Determine the [X, Y] coordinate at the center of the cell enclosing the given text.  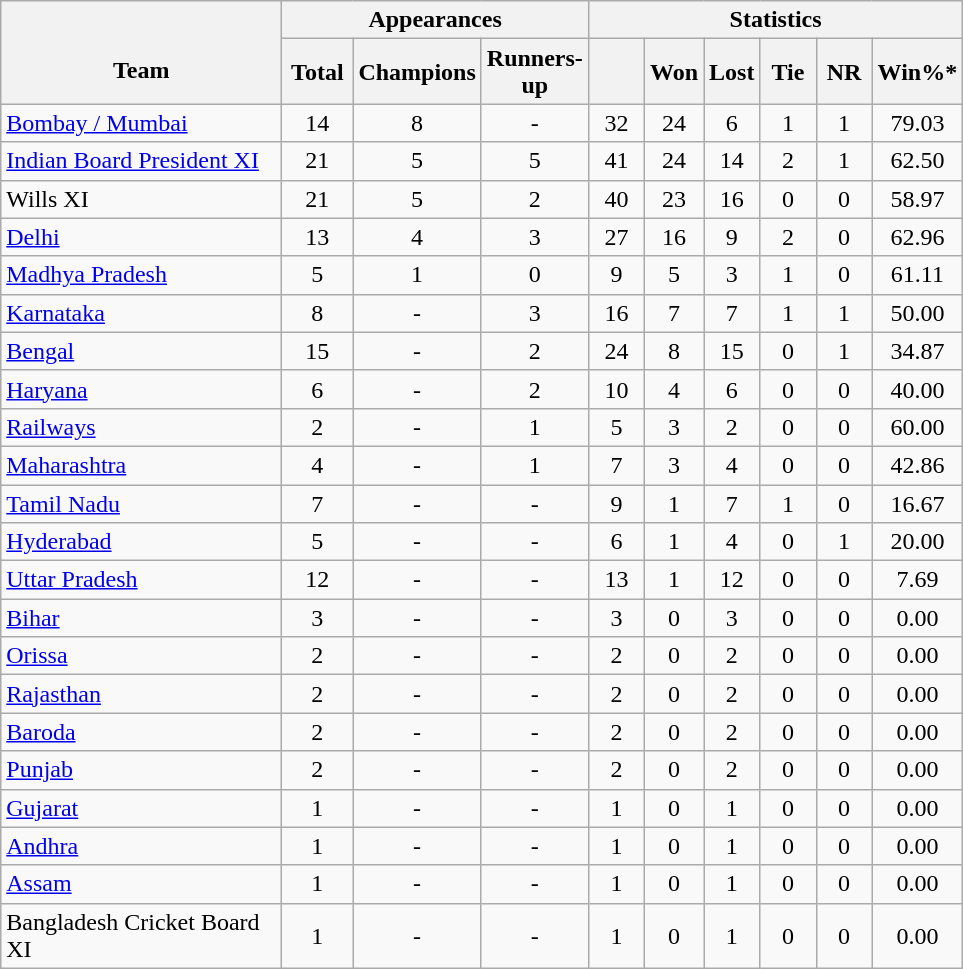
Total [318, 72]
Lost [732, 72]
Assam [142, 884]
Andhra [142, 846]
41 [616, 161]
10 [616, 389]
Indian Board President XI [142, 161]
Bombay / Mumbai [142, 123]
40 [616, 199]
61.11 [918, 275]
62.50 [918, 161]
Hyderabad [142, 542]
Bangladesh Cricket Board XI [142, 936]
Champions [417, 72]
Won [674, 72]
Karnataka [142, 313]
Haryana [142, 389]
Win%* [918, 72]
Wills XI [142, 199]
Madhya Pradesh [142, 275]
Tie [788, 72]
62.96 [918, 237]
16.67 [918, 503]
Runners-up [534, 72]
NR [844, 72]
Statistics [775, 20]
Gujarat [142, 808]
Maharashtra [142, 465]
20.00 [918, 542]
32 [616, 123]
40.00 [918, 389]
Bengal [142, 351]
34.87 [918, 351]
Orissa [142, 656]
23 [674, 199]
79.03 [918, 123]
58.97 [918, 199]
27 [616, 237]
7.69 [918, 580]
Uttar Pradesh [142, 580]
Appearances [436, 20]
60.00 [918, 427]
Team [142, 72]
Baroda [142, 732]
Delhi [142, 237]
50.00 [918, 313]
Punjab [142, 770]
Bihar [142, 618]
42.86 [918, 465]
Tamil Nadu [142, 503]
Rajasthan [142, 694]
Railways [142, 427]
